Detect which cell encompasses the target text, then output its (x, y) center coordinate. 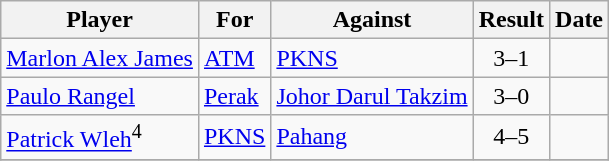
3–0 (511, 96)
Against (372, 20)
Result (511, 20)
Perak (234, 96)
For (234, 20)
3–1 (511, 58)
Marlon Alex James (100, 58)
Player (100, 20)
Pahang (372, 138)
Johor Darul Takzim (372, 96)
4–5 (511, 138)
Paulo Rangel (100, 96)
ATM (234, 58)
Date (580, 20)
Patrick Wleh4 (100, 138)
